Pinpoint the cell where the given text exists, returning its (X, Y) midpoint coordinate. 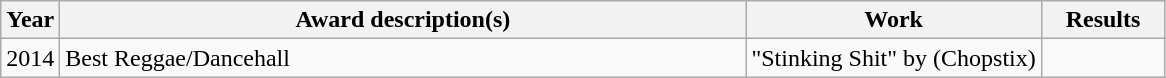
"Stinking Shit" by (Chopstix) (894, 58)
Award description(s) (403, 20)
Results (1103, 20)
Work (894, 20)
2014 (30, 58)
Best Reggae/Dancehall (403, 58)
Year (30, 20)
